Capture the cell that displays the provided text and extract its [X, Y] central coordinate. 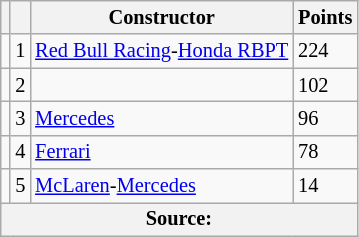
102 [325, 85]
Mercedes [162, 118]
1 [20, 51]
McLaren-Mercedes [162, 186]
224 [325, 51]
14 [325, 186]
4 [20, 152]
Red Bull Racing-Honda RBPT [162, 51]
2 [20, 85]
5 [20, 186]
78 [325, 152]
Constructor [162, 17]
96 [325, 118]
Ferrari [162, 152]
Points [325, 17]
3 [20, 118]
Source: [179, 219]
